Search for the cell housing the specified text and yield its [x, y] center coordinate. 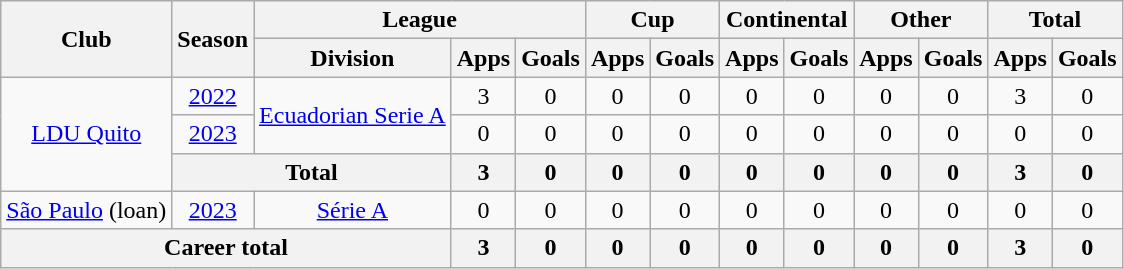
League [420, 20]
Club [86, 39]
Career total [226, 248]
Continental [787, 20]
Ecuadorian Serie A [353, 115]
2022 [213, 96]
Season [213, 39]
Série A [353, 210]
São Paulo (loan) [86, 210]
Cup [652, 20]
Other [921, 20]
LDU Quito [86, 134]
Division [353, 58]
